Return the (X, Y) coordinate for the center point of the cell that contains the specified text.  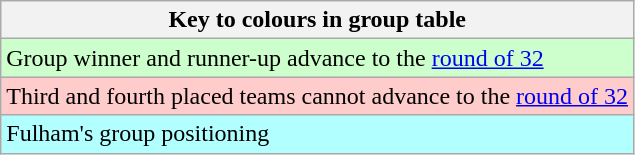
Key to colours in group table (318, 20)
Third and fourth placed teams cannot advance to the round of 32 (318, 96)
Group winner and runner-up advance to the round of 32 (318, 58)
Fulham's group positioning (318, 134)
